Search for the cell housing the specified text and yield its [x, y] center coordinate. 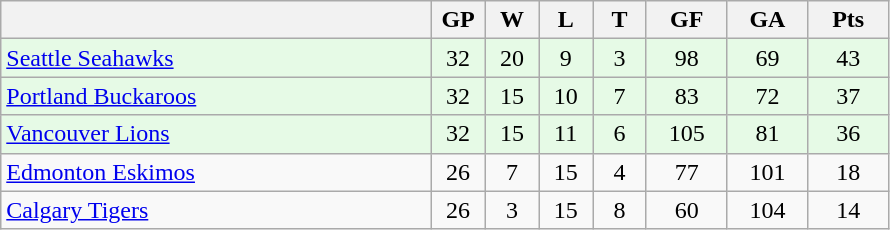
36 [848, 134]
10 [566, 96]
Pts [848, 20]
Calgary Tigers [216, 210]
GP [458, 20]
W [512, 20]
4 [620, 172]
GA [768, 20]
Seattle Seahawks [216, 58]
69 [768, 58]
83 [686, 96]
14 [848, 210]
77 [686, 172]
8 [620, 210]
81 [768, 134]
98 [686, 58]
T [620, 20]
105 [686, 134]
L [566, 20]
11 [566, 134]
18 [848, 172]
72 [768, 96]
104 [768, 210]
GF [686, 20]
Edmonton Eskimos [216, 172]
101 [768, 172]
43 [848, 58]
Vancouver Lions [216, 134]
Portland Buckaroos [216, 96]
6 [620, 134]
9 [566, 58]
60 [686, 210]
20 [512, 58]
37 [848, 96]
